Detect which cell encompasses the target text, then output its (x, y) center coordinate. 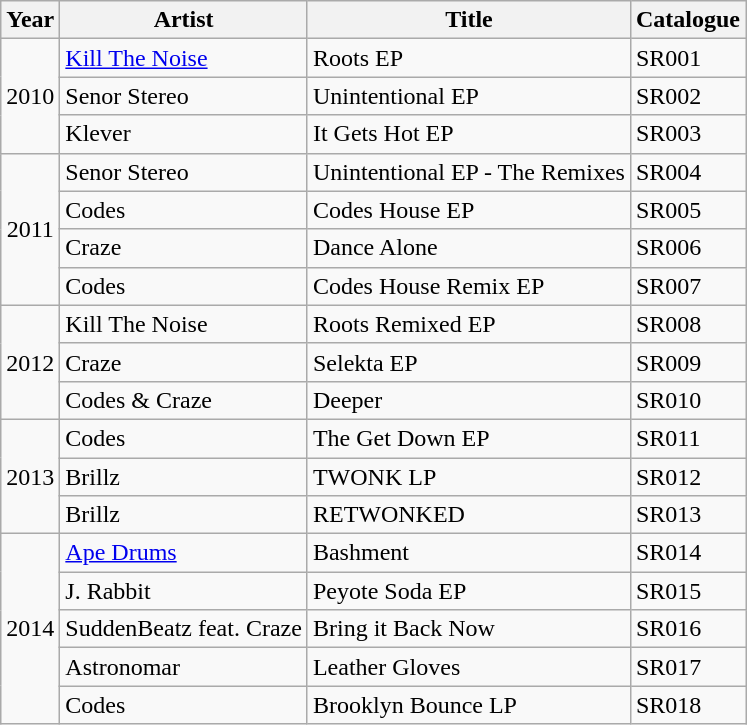
Artist (184, 20)
Bashment (468, 553)
SR014 (688, 553)
Codes & Craze (184, 400)
Selekta EP (468, 362)
2010 (30, 96)
2012 (30, 362)
SR016 (688, 629)
2013 (30, 476)
SR017 (688, 667)
SR005 (688, 210)
Codes House Remix EP (468, 286)
Astronomar (184, 667)
2014 (30, 629)
SR011 (688, 438)
The Get Down EP (468, 438)
TWONK LP (468, 477)
SR008 (688, 324)
2011 (30, 229)
Codes House EP (468, 210)
Year (30, 20)
SR018 (688, 705)
RETWONKED (468, 515)
Klever (184, 134)
SR010 (688, 400)
SR003 (688, 134)
Brooklyn Bounce LP (468, 705)
SR006 (688, 248)
Roots Remixed EP (468, 324)
Dance Alone (468, 248)
Catalogue (688, 20)
Unintentional EP (468, 96)
Title (468, 20)
Peyote Soda EP (468, 591)
Deeper (468, 400)
Roots EP (468, 58)
SR002 (688, 96)
Bring it Back Now (468, 629)
Unintentional EP - The Remixes (468, 172)
SR007 (688, 286)
It Gets Hot EP (468, 134)
J. Rabbit (184, 591)
SuddenBeatz feat. Craze (184, 629)
SR013 (688, 515)
SR009 (688, 362)
Ape Drums (184, 553)
Leather Gloves (468, 667)
SR015 (688, 591)
SR001 (688, 58)
SR012 (688, 477)
SR004 (688, 172)
